Detect which cell encompasses the target text, then output its [x, y] center coordinate. 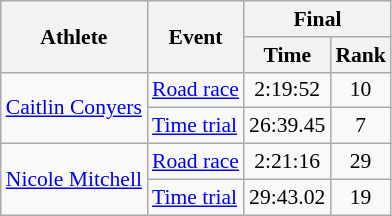
10 [360, 90]
2:21:16 [287, 162]
Caitlin Conyers [74, 108]
26:39.45 [287, 126]
Athlete [74, 36]
7 [360, 126]
29:43.02 [287, 197]
Time [287, 55]
Rank [360, 55]
29 [360, 162]
2:19:52 [287, 90]
Nicole Mitchell [74, 180]
Event [196, 36]
19 [360, 197]
Final [318, 19]
